Search for the cell housing the specified text and yield its [X, Y] center coordinate. 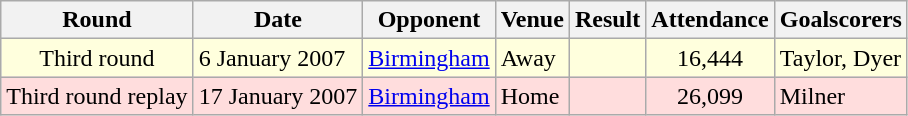
Opponent [429, 20]
26,099 [710, 96]
Home [532, 96]
Third round [97, 58]
6 January 2007 [278, 58]
Result [607, 20]
Third round replay [97, 96]
Date [278, 20]
Milner [840, 96]
Venue [532, 20]
Taylor, Dyer [840, 58]
Round [97, 20]
Away [532, 58]
17 January 2007 [278, 96]
Attendance [710, 20]
Goalscorers [840, 20]
16,444 [710, 58]
